Output the (x, y) coordinate of the center of the cell containing the given text.  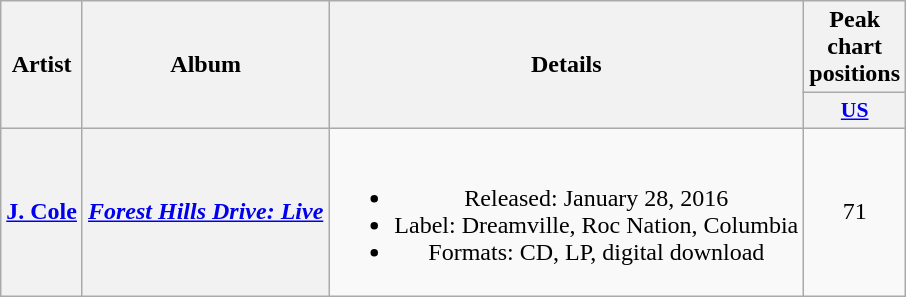
Details (566, 65)
Peak chart positions (855, 47)
J. Cole (42, 212)
US (855, 111)
Released: January 28, 2016Label: Dreamville, Roc Nation, ColumbiaFormats: CD, LP, digital download (566, 212)
Forest Hills Drive: Live (205, 212)
Artist (42, 65)
Album (205, 65)
71 (855, 212)
